Extract the [X, Y] coordinate from the center of the cell holding the provided text.  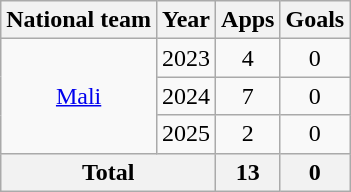
4 [248, 58]
National team [79, 20]
2 [248, 134]
Mali [79, 96]
Total [108, 172]
Year [186, 20]
Goals [315, 20]
2025 [186, 134]
13 [248, 172]
7 [248, 96]
2024 [186, 96]
2023 [186, 58]
Apps [248, 20]
